Output the [x, y] coordinate of the center of the cell containing the given text.  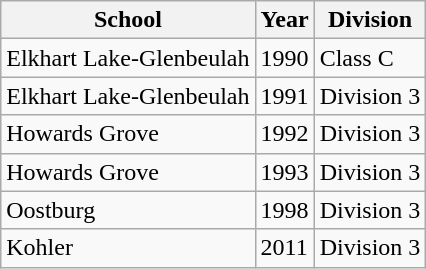
Class C [370, 58]
1990 [284, 58]
1998 [284, 210]
Division [370, 20]
1992 [284, 134]
Oostburg [128, 210]
1991 [284, 96]
1993 [284, 172]
School [128, 20]
Kohler [128, 248]
Year [284, 20]
2011 [284, 248]
